Extract the (X, Y) coordinate from the center of the cell holding the provided text.  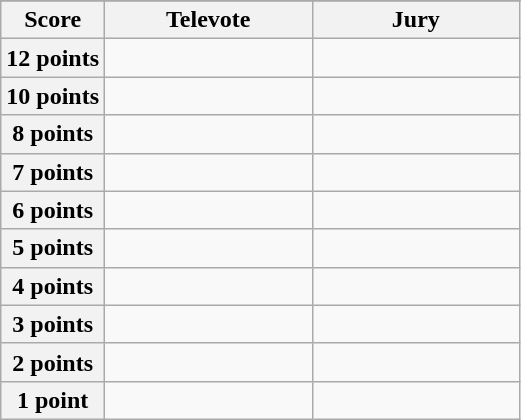
1 point (53, 400)
Jury (416, 20)
12 points (53, 58)
10 points (53, 96)
8 points (53, 134)
4 points (53, 286)
Televote (209, 20)
7 points (53, 172)
6 points (53, 210)
5 points (53, 248)
Score (53, 20)
2 points (53, 362)
3 points (53, 324)
